Search for the cell housing the specified text and yield its (x, y) center coordinate. 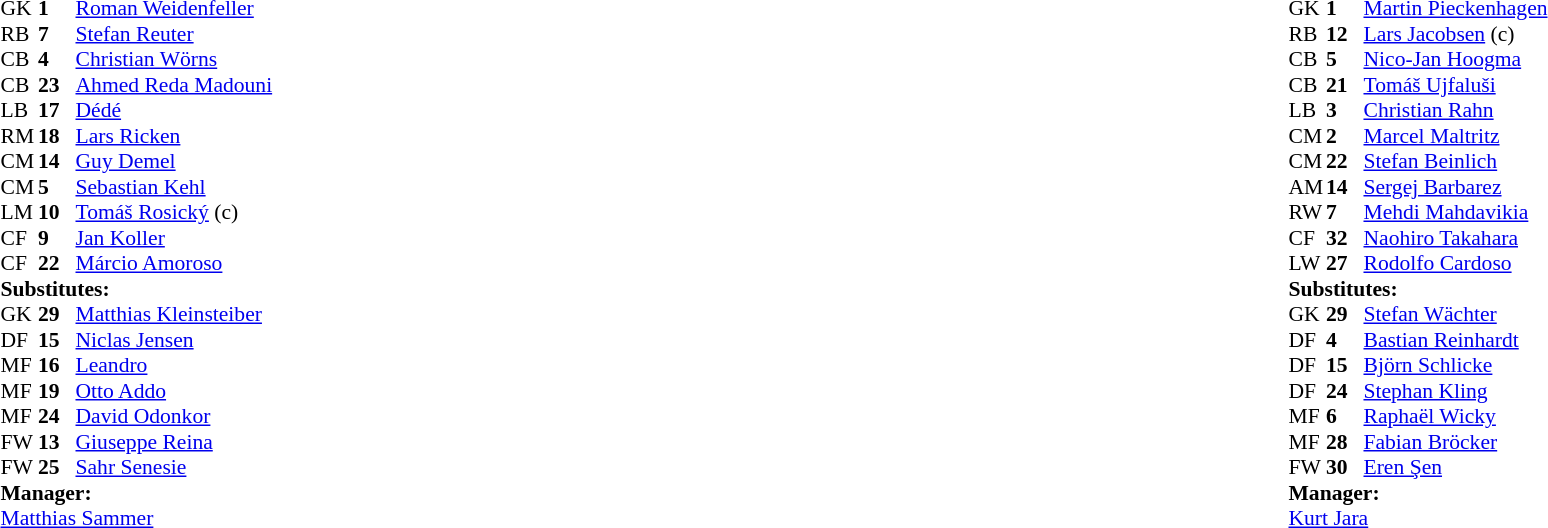
Matthias Kleinsteiber (174, 315)
Tomáš Rosický (c) (174, 213)
18 (57, 136)
Leandro (174, 365)
Björn Schlicke (1455, 365)
Fabian Bröcker (1455, 442)
6 (1345, 417)
Sahr Senesie (174, 467)
25 (57, 467)
Stefan Reuter (174, 34)
Naohiro Takahara (1455, 238)
Guy Demel (174, 161)
30 (1345, 467)
21 (1345, 85)
RM (19, 136)
Raphaël Wicky (1455, 417)
Sebastian Kehl (174, 187)
Márcio Amoroso (174, 263)
Lars Jacobsen (c) (1455, 34)
Dédé (174, 111)
32 (1345, 238)
2 (1345, 136)
David Odonkor (174, 417)
13 (57, 442)
RW (1307, 213)
9 (57, 238)
Christian Rahn (1455, 111)
Jan Koller (174, 238)
Mehdi Mahdavikia (1455, 213)
10 (57, 213)
16 (57, 365)
Christian Wörns (174, 59)
AM (1307, 187)
Nico-Jan Hoogma (1455, 59)
LM (19, 213)
19 (57, 391)
28 (1345, 442)
23 (57, 85)
Bastian Reinhardt (1455, 340)
Ahmed Reda Madouni (174, 85)
3 (1345, 111)
Giuseppe Reina (174, 442)
LW (1307, 263)
Tomáš Ujfaluši (1455, 85)
Niclas Jensen (174, 340)
Lars Ricken (174, 136)
Eren Şen (1455, 467)
Sergej Barbarez (1455, 187)
17 (57, 111)
Stefan Beinlich (1455, 161)
12 (1345, 34)
Otto Addo (174, 391)
27 (1345, 263)
Stephan Kling (1455, 391)
Marcel Maltritz (1455, 136)
Rodolfo Cardoso (1455, 263)
Stefan Wächter (1455, 315)
